Return [x, y] of the center of cell containing provided text 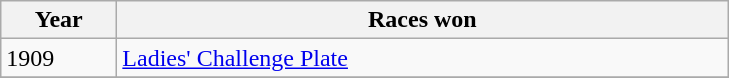
Races won [422, 20]
1909 [59, 58]
Year [59, 20]
Ladies' Challenge Plate [422, 58]
